For the text-containing cell, return its midpoint in [x, y] coordinate format. 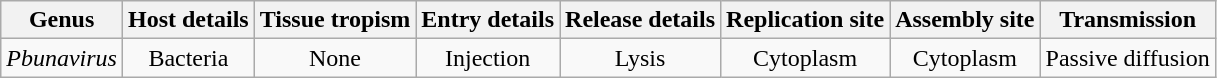
Transmission [1128, 20]
None [335, 58]
Bacteria [188, 58]
Lysis [640, 58]
Entry details [488, 20]
Tissue tropism [335, 20]
Assembly site [965, 20]
Injection [488, 58]
Pbunavirus [62, 58]
Host details [188, 20]
Release details [640, 20]
Genus [62, 20]
Replication site [806, 20]
Passive diffusion [1128, 58]
